Pinpoint the cell where the given text exists, returning its [X, Y] midpoint coordinate. 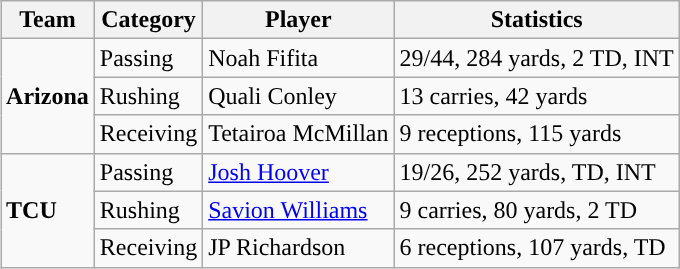
Quali Conley [298, 96]
19/26, 252 yards, TD, INT [536, 172]
Arizona [48, 96]
6 receptions, 107 yards, TD [536, 248]
JP Richardson [298, 248]
Noah Fifita [298, 58]
9 receptions, 115 yards [536, 134]
13 carries, 42 yards [536, 96]
Statistics [536, 20]
TCU [48, 210]
9 carries, 80 yards, 2 TD [536, 210]
Category [148, 20]
Savion Williams [298, 210]
29/44, 284 yards, 2 TD, INT [536, 58]
Player [298, 20]
Tetairoa McMillan [298, 134]
Josh Hoover [298, 172]
Team [48, 20]
